Return (X, Y) of the center of cell containing provided text 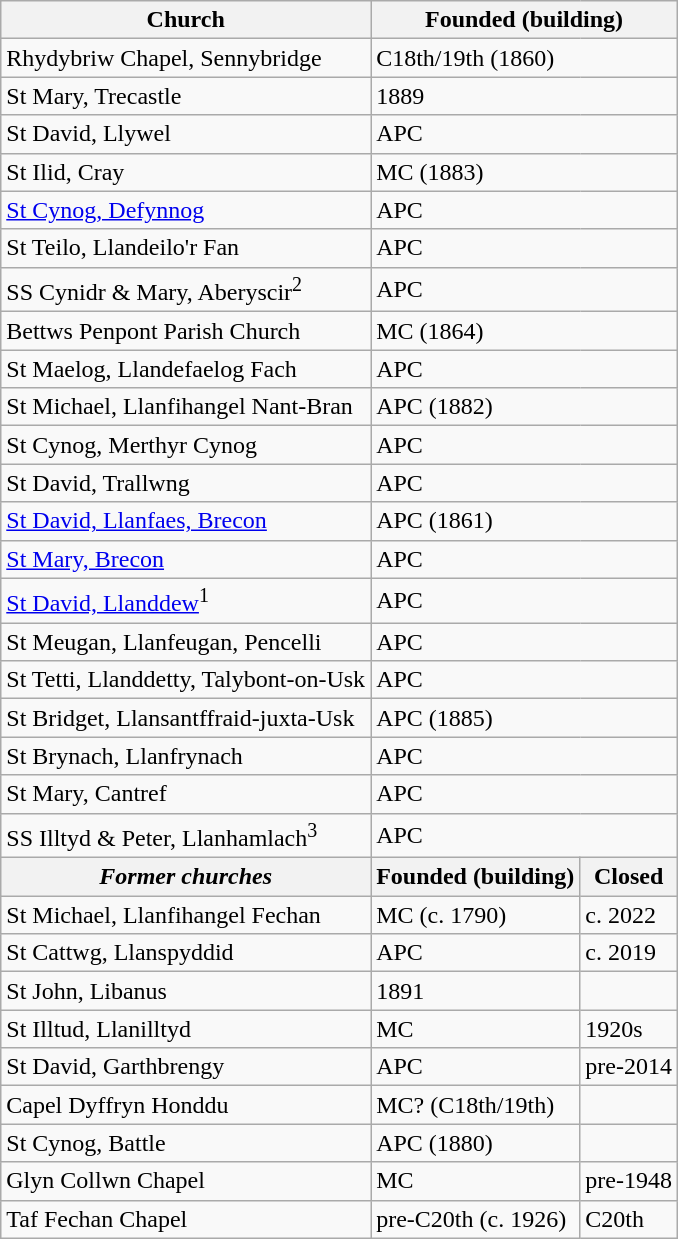
St Cynog, Defynnog (186, 210)
APC (1885) (524, 718)
Glyn Collwn Chapel (186, 1181)
SS Illtyd & Peter, Llanhamlach3 (186, 836)
MC (1864) (524, 331)
St John, Libanus (186, 991)
MC (c. 1790) (476, 915)
pre-C20th (c. 1926) (476, 1219)
APC (1880) (476, 1143)
St Cynog, Merthyr Cynog (186, 445)
St David, Trallwng (186, 483)
St Illtud, Llanilltyd (186, 1029)
Capel Dyffryn Honddu (186, 1105)
St Bridget, Llansantffraid-juxta-Usk (186, 718)
MC (1883) (524, 172)
St Cynog, Battle (186, 1143)
St Teilo, Llandeilo'r Fan (186, 248)
St Maelog, Llandefaelog Fach (186, 369)
St Cattwg, Llanspyddid (186, 953)
St Mary, Cantref (186, 794)
1891 (476, 991)
St David, Llanfaes, Brecon (186, 521)
MC? (C18th/19th) (476, 1105)
APC (1882) (524, 407)
pre-2014 (629, 1067)
SS Cynidr & Mary, Aberyscir2 (186, 290)
Closed (629, 877)
Bettws Penpont Parish Church (186, 331)
c. 2019 (629, 953)
APC (1861) (524, 521)
St Brynach, Llanfrynach (186, 756)
St Mary, Trecastle (186, 96)
Church (186, 20)
C18th/19th (1860) (524, 58)
St David, Garthbrengy (186, 1067)
St Meugan, Llanfeugan, Pencelli (186, 642)
St Ilid, Cray (186, 172)
St Tetti, Llanddetty, Talybont-on-Usk (186, 680)
C20th (629, 1219)
St Mary, Brecon (186, 559)
St Michael, Llanfihangel Nant-Bran (186, 407)
pre-1948 (629, 1181)
St Michael, Llanfihangel Fechan (186, 915)
1920s (629, 1029)
c. 2022 (629, 915)
St David, Llanddew1 (186, 600)
Taf Fechan Chapel (186, 1219)
Rhydybriw Chapel, Sennybridge (186, 58)
St David, Llywel (186, 134)
1889 (524, 96)
Former churches (186, 877)
